Identify which cell holds the provided text, then report its (X, Y) central coordinate. 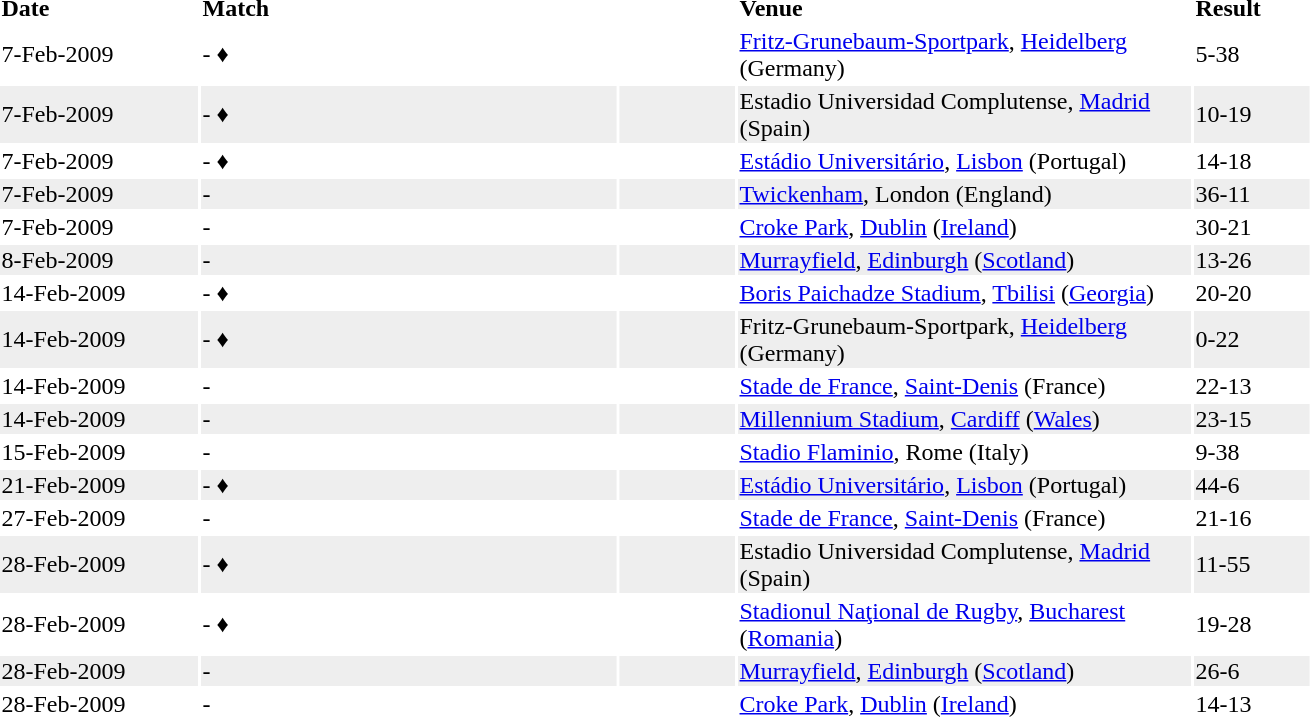
44-6 (1252, 485)
19-28 (1252, 624)
Twickenham, London (England) (964, 194)
21-16 (1252, 518)
36-11 (1252, 194)
20-20 (1252, 293)
9-38 (1252, 452)
30-21 (1252, 227)
5-38 (1252, 54)
13-26 (1252, 260)
Croke Park, Dublin (Ireland) (964, 227)
27-Feb-2009 (99, 518)
26-6 (1252, 671)
23-15 (1252, 419)
15-Feb-2009 (99, 452)
10-19 (1252, 114)
22-13 (1252, 386)
0-22 (1252, 340)
Stadio Flaminio, Rome (Italy) (964, 452)
Millennium Stadium, Cardiff (Wales) (964, 419)
11-55 (1252, 564)
21-Feb-2009 (99, 485)
14-18 (1252, 161)
8-Feb-2009 (99, 260)
Boris Paichadze Stadium, Tbilisi (Georgia) (964, 293)
Stadionul Naţional de Rugby, Bucharest (Romania) (964, 624)
